Scan for the cell matching the given text and deliver its (X, Y) coordinate at center. 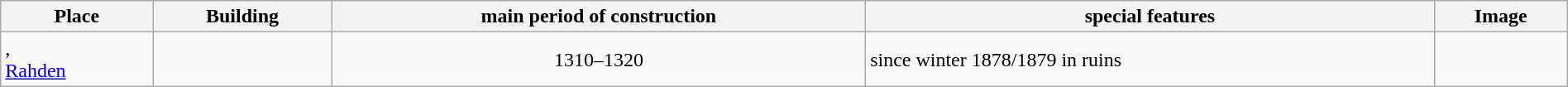
since winter 1878/1879 in ruins (1150, 60)
1310–1320 (599, 60)
Image (1500, 17)
,Rahden (77, 60)
Building (242, 17)
special features (1150, 17)
Place (77, 17)
main period of construction (599, 17)
